Locate the cell with the specified text and output its (X, Y) center coordinate. 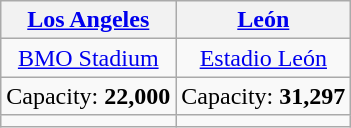
BMO Stadium (88, 58)
León (264, 20)
Capacity: 31,297 (264, 96)
Capacity: 22,000 (88, 96)
Los Angeles (88, 20)
Estadio León (264, 58)
